Extract the (x, y) coordinate from the center of the cell holding the provided text.  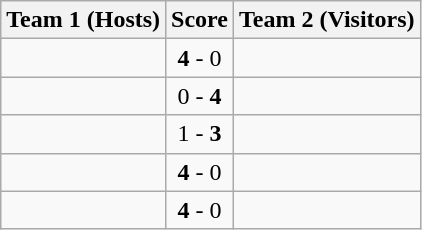
0 - 4 (200, 96)
Team 2 (Visitors) (328, 20)
1 - 3 (200, 134)
Score (200, 20)
Team 1 (Hosts) (84, 20)
